Scan for the cell matching the given text and deliver its (X, Y) coordinate at center. 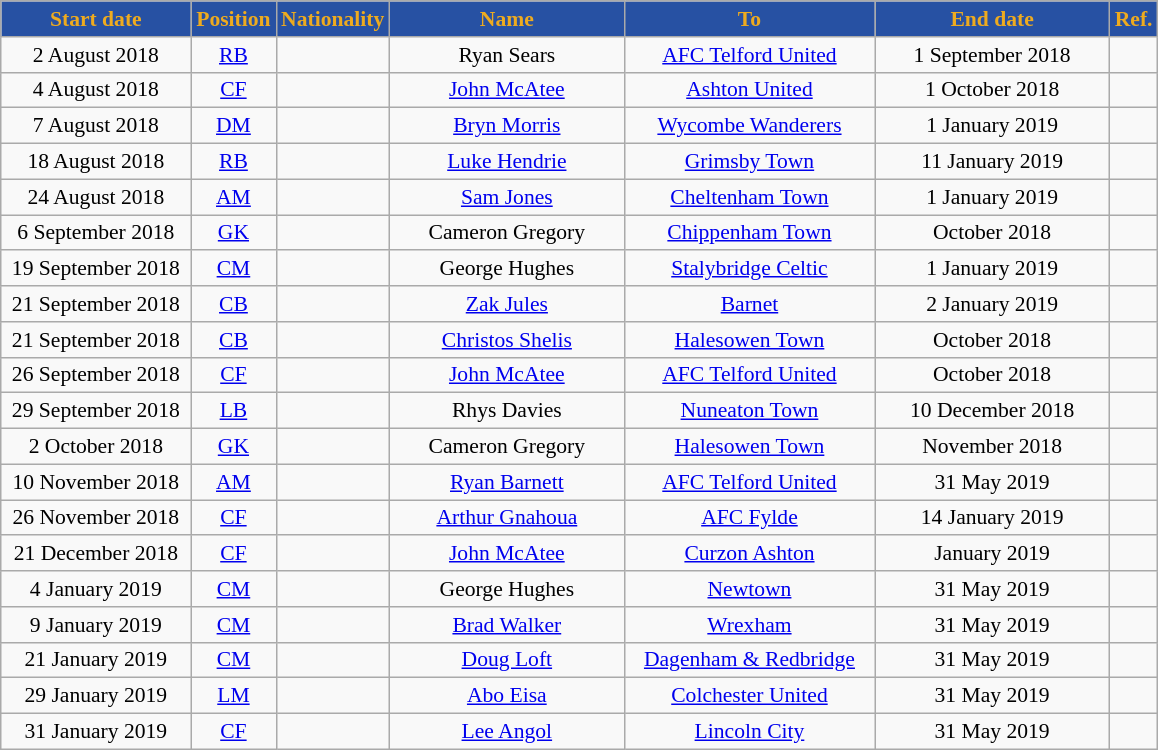
1 October 2018 (992, 90)
10 December 2018 (992, 411)
4 January 2019 (96, 589)
Stalybridge Celtic (749, 269)
End date (992, 19)
Wycombe Wanderers (749, 126)
Ref. (1134, 19)
Ashton United (749, 90)
Curzon Ashton (749, 554)
Colchester United (749, 696)
Luke Hendrie (506, 162)
11 January 2019 (992, 162)
6 September 2018 (96, 233)
January 2019 (992, 554)
Arthur Gnahoua (506, 518)
10 November 2018 (96, 482)
14 January 2019 (992, 518)
Christos Shelis (506, 340)
21 December 2018 (96, 554)
7 August 2018 (96, 126)
Chippenham Town (749, 233)
31 January 2019 (96, 732)
2 August 2018 (96, 55)
24 August 2018 (96, 197)
29 January 2019 (96, 696)
2 January 2019 (992, 304)
LB (234, 411)
Rhys Davies (506, 411)
Abo Eisa (506, 696)
AFC Fylde (749, 518)
LM (234, 696)
Wrexham (749, 625)
Doug Loft (506, 660)
Position (234, 19)
Sam Jones (506, 197)
18 August 2018 (96, 162)
1 September 2018 (992, 55)
2 October 2018 (96, 447)
Nationality (332, 19)
Lincoln City (749, 732)
Brad Walker (506, 625)
Ryan Sears (506, 55)
To (749, 19)
Start date (96, 19)
Bryn Morris (506, 126)
26 November 2018 (96, 518)
19 September 2018 (96, 269)
9 January 2019 (96, 625)
29 September 2018 (96, 411)
Ryan Barnett (506, 482)
Barnet (749, 304)
21 January 2019 (96, 660)
Dagenham & Redbridge (749, 660)
Nuneaton Town (749, 411)
Cheltenham Town (749, 197)
4 August 2018 (96, 90)
DM (234, 126)
Lee Angol (506, 732)
November 2018 (992, 447)
Zak Jules (506, 304)
Grimsby Town (749, 162)
Name (506, 19)
26 September 2018 (96, 375)
Newtown (749, 589)
